Detect which cell encompasses the target text, then output its [X, Y] center coordinate. 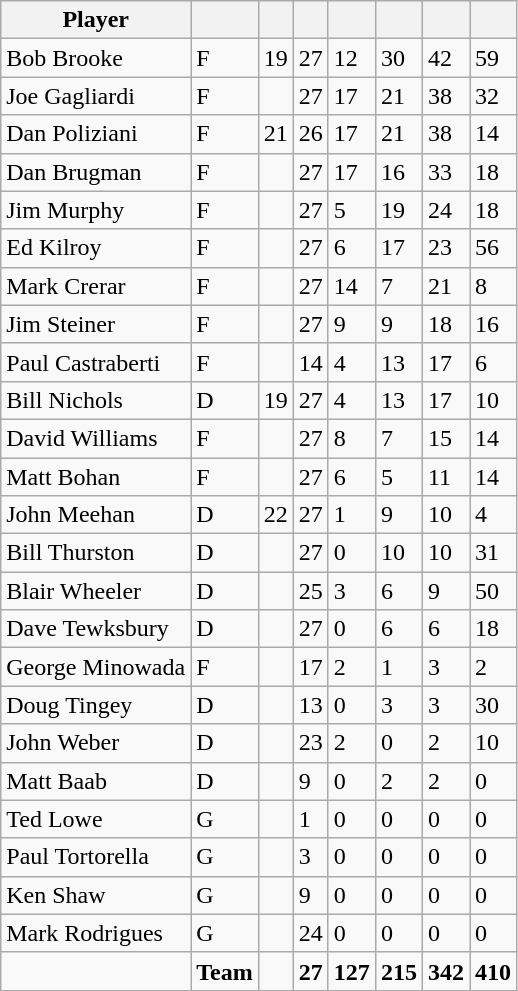
215 [398, 971]
127 [352, 971]
Doug Tingey [96, 705]
Ted Lowe [96, 819]
31 [494, 553]
26 [310, 134]
Ken Shaw [96, 895]
410 [494, 971]
25 [310, 591]
John Weber [96, 743]
33 [446, 172]
Matt Bohan [96, 477]
Team [225, 971]
342 [446, 971]
Dan Poliziani [96, 134]
Dan Brugman [96, 172]
Mark Rodrigues [96, 933]
32 [494, 96]
Paul Castraberti [96, 362]
15 [446, 438]
Bill Thurston [96, 553]
Ed Kilroy [96, 248]
42 [446, 58]
Matt Baab [96, 781]
Bill Nichols [96, 400]
50 [494, 591]
David Williams [96, 438]
John Meehan [96, 515]
Mark Crerar [96, 286]
Paul Tortorella [96, 857]
George Minowada [96, 667]
Joe Gagliardi [96, 96]
11 [446, 477]
12 [352, 58]
Jim Steiner [96, 324]
Blair Wheeler [96, 591]
56 [494, 248]
Dave Tewksbury [96, 629]
22 [276, 515]
59 [494, 58]
Player [96, 20]
Jim Murphy [96, 210]
Bob Brooke [96, 58]
